For the text-containing cell, return its midpoint in [x, y] coordinate format. 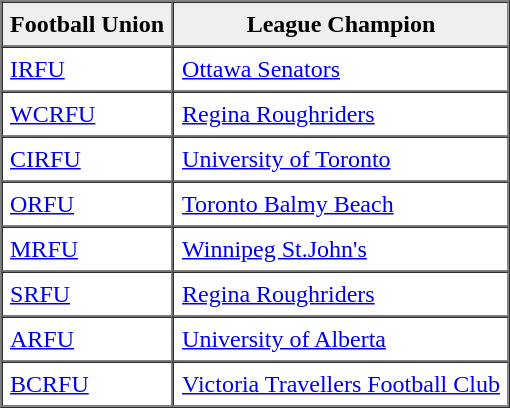
WCRFU [87, 114]
University of Toronto [341, 158]
Football Union [87, 24]
Victoria Travellers Football Club [341, 384]
CIRFU [87, 158]
Ottawa Senators [341, 68]
BCRFU [87, 384]
MRFU [87, 248]
League Champion [341, 24]
Winnipeg St.John's [341, 248]
ARFU [87, 338]
ORFU [87, 204]
University of Alberta [341, 338]
SRFU [87, 294]
Toronto Balmy Beach [341, 204]
IRFU [87, 68]
